Return [X, Y] of the center of cell containing provided text 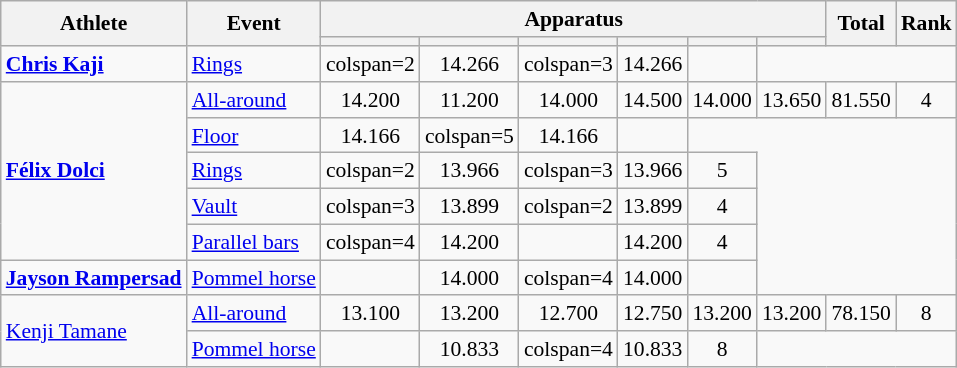
12.750 [652, 314]
Jayson Rampersad [94, 278]
Athlete [94, 24]
81.550 [860, 100]
Floor [254, 136]
Félix Dolci [94, 171]
Parallel bars [254, 243]
5 [722, 171]
13.100 [370, 314]
Event [254, 24]
Rank [926, 24]
14.500 [652, 100]
Chris Kaji [94, 64]
12.700 [568, 314]
11.200 [470, 100]
Kenji Tamane [94, 332]
78.150 [860, 314]
Total [860, 24]
Vault [254, 207]
Apparatus [574, 19]
13.650 [792, 100]
colspan=5 [470, 136]
